Scan for the cell matching the given text and deliver its (x, y) coordinate at center. 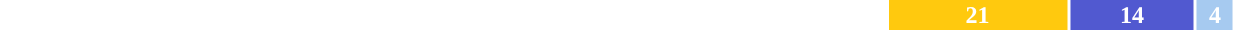
14 (1132, 15)
30 (595, 15)
21 (977, 15)
4 (1215, 15)
